From the cell containing the given text, extract its center point as (x, y) coordinate. 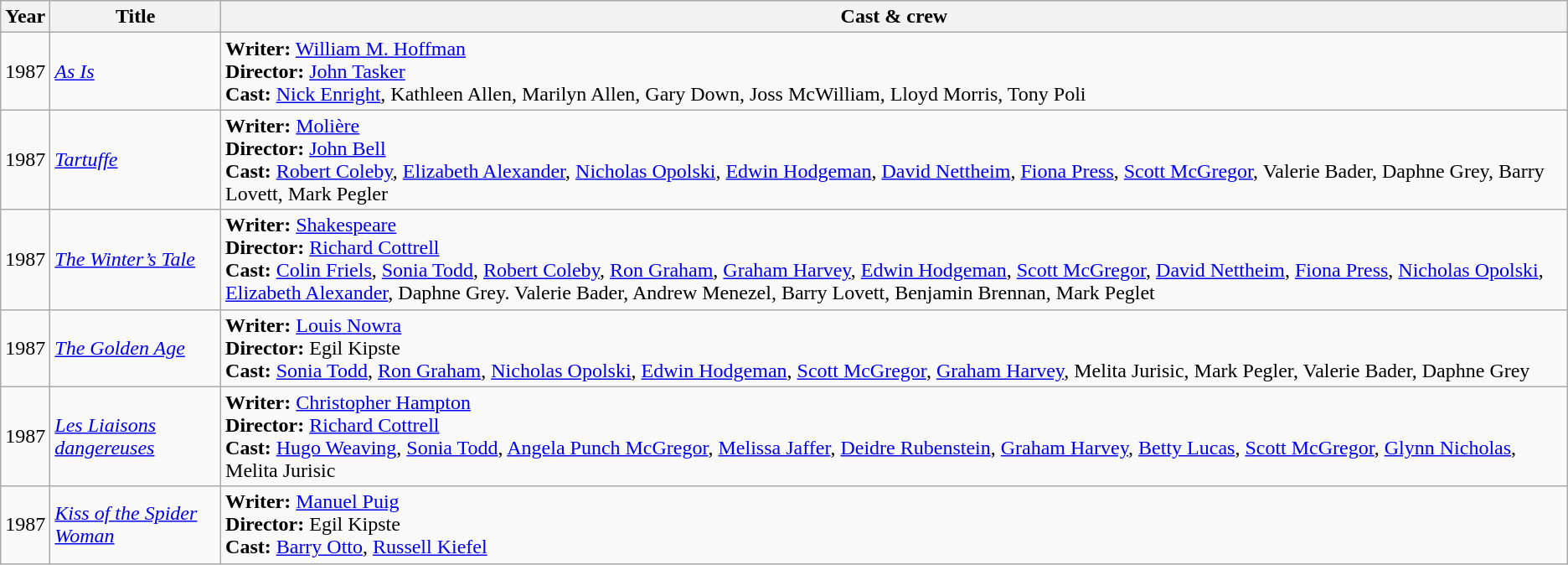
Tartuffe (136, 159)
The Winter’s Tale (136, 260)
Title (136, 17)
Writer: Manuel PuigDirector: Egil KipsteCast: Barry Otto, Russell Kiefel (895, 525)
The Golden Age (136, 348)
Kiss of the Spider Woman (136, 525)
Writer: William M. HoffmanDirector: John TaskerCast: Nick Enright, Kathleen Allen, Marilyn Allen, Gary Down, Joss McWilliam, Lloyd Morris, Tony Poli (895, 71)
Year (25, 17)
Les Liaisons dangereuses (136, 436)
Cast & crew (895, 17)
As Is (136, 71)
